Extract the [X, Y] coordinate from the center of the cell holding the provided text.  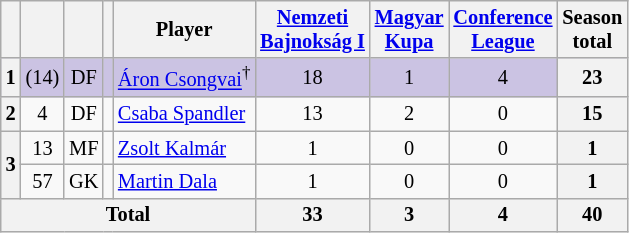
57 [43, 181]
Seasontotal [592, 29]
(14) [43, 78]
Csaba Spandler [184, 114]
Player [184, 29]
MagyarKupa [410, 29]
23 [592, 78]
Áron Csongvai† [184, 78]
MF [84, 148]
Total [128, 215]
18 [312, 78]
Zsolt Kalmár [184, 148]
Martin Dala [184, 181]
NemzetiBajnokság I [312, 29]
GK [84, 181]
ConferenceLeague [502, 29]
33 [312, 215]
15 [592, 114]
40 [592, 215]
